Identify which cell holds the provided text, then report its (X, Y) central coordinate. 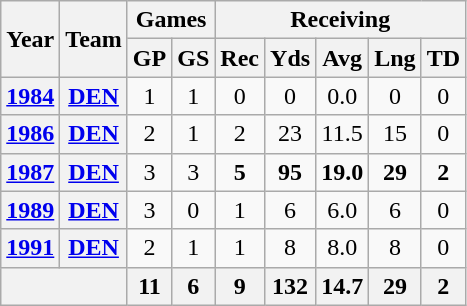
6.0 (342, 210)
1987 (30, 172)
1986 (30, 134)
14.7 (342, 286)
9 (240, 286)
11 (149, 286)
Year (30, 39)
Yds (290, 58)
8.0 (342, 248)
TD (443, 58)
GS (194, 58)
1984 (30, 96)
1989 (30, 210)
Rec (240, 58)
23 (290, 134)
11.5 (342, 134)
Team (94, 39)
132 (290, 286)
Avg (342, 58)
95 (290, 172)
15 (395, 134)
5 (240, 172)
0.0 (342, 96)
Lng (395, 58)
Games (170, 20)
19.0 (342, 172)
GP (149, 58)
1991 (30, 248)
Receiving (340, 20)
